Provide the (x, y) coordinate of the cell's center where the given text is located.  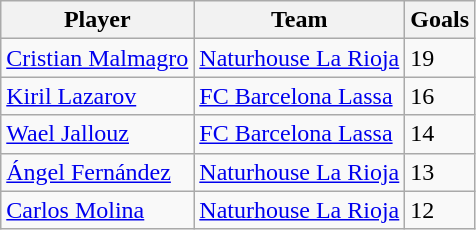
Cristian Malmagro (98, 58)
Team (300, 20)
Carlos Molina (98, 210)
Goals (440, 20)
12 (440, 210)
14 (440, 134)
19 (440, 58)
Kiril Lazarov (98, 96)
Wael Jallouz (98, 134)
16 (440, 96)
Ángel Fernández (98, 172)
13 (440, 172)
Player (98, 20)
